Determine the [X, Y] coordinate at the center of the cell enclosing the given text.  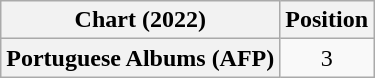
Portuguese Albums (AFP) [140, 58]
Position [327, 20]
3 [327, 58]
Chart (2022) [140, 20]
